Pinpoint the cell where the given text exists, returning its [X, Y] midpoint coordinate. 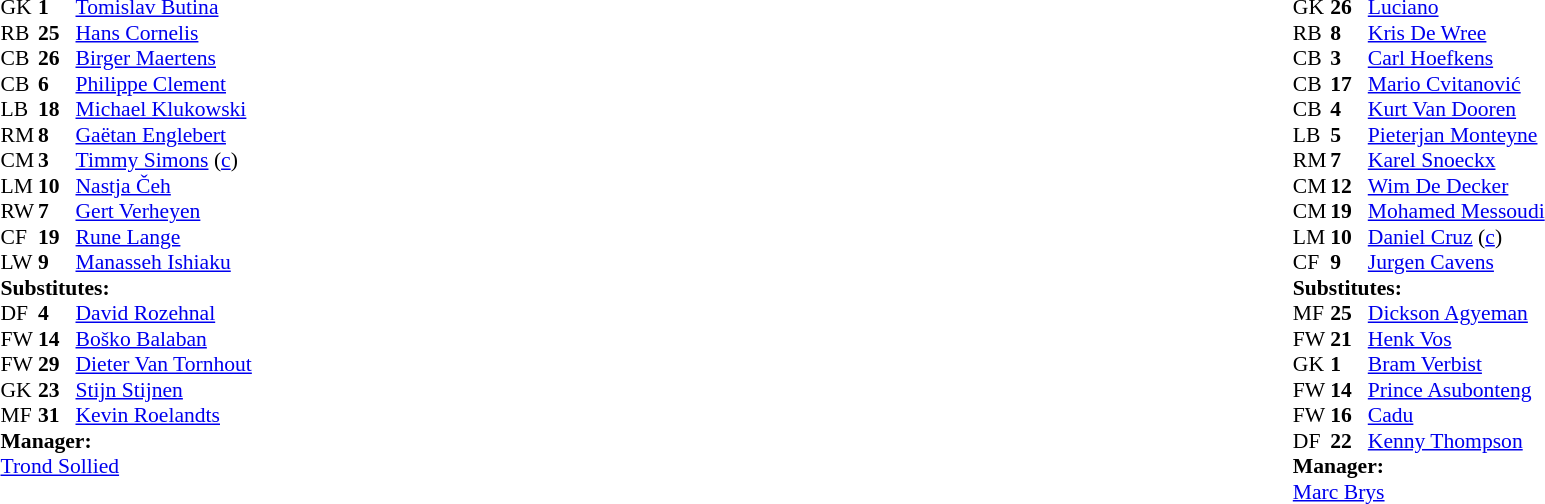
Mohamed Messoudi [1456, 211]
Karel Snoeckx [1456, 161]
David Rozehnal [164, 313]
Henk Vos [1456, 339]
31 [57, 415]
Mario Cvitanović [1456, 84]
22 [1349, 441]
Dieter Van Tornhout [164, 365]
16 [1349, 415]
Gaëtan Englebert [164, 135]
17 [1349, 84]
1 [1349, 365]
Timmy Simons (c) [164, 161]
Boško Balaban [164, 339]
Jurgen Cavens [1456, 263]
Carl Hoefkens [1456, 59]
18 [57, 109]
Pieterjan Monteyne [1456, 135]
21 [1349, 339]
Stijn Stijnen [164, 390]
6 [57, 84]
Kevin Roelandts [164, 415]
Michael Klukowski [164, 109]
Philippe Clement [164, 84]
Kenny Thompson [1456, 441]
Daniel Cruz (c) [1456, 237]
Kris De Wree [1456, 33]
23 [57, 390]
Birger Maertens [164, 59]
5 [1349, 135]
Manasseh Ishiaku [164, 263]
Cadu [1456, 415]
Wim De Decker [1456, 186]
Prince Asubonteng [1456, 390]
29 [57, 365]
Hans Cornelis [164, 33]
Bram Verbist [1456, 365]
Nastja Čeh [164, 186]
Dickson Agyeman [1456, 313]
Kurt Van Dooren [1456, 109]
Trond Sollied [126, 467]
Gert Verheyen [164, 211]
12 [1349, 186]
LW [19, 263]
Rune Lange [164, 237]
26 [57, 59]
RW [19, 211]
